Locate the cell with the specified text and output its [x, y] center coordinate. 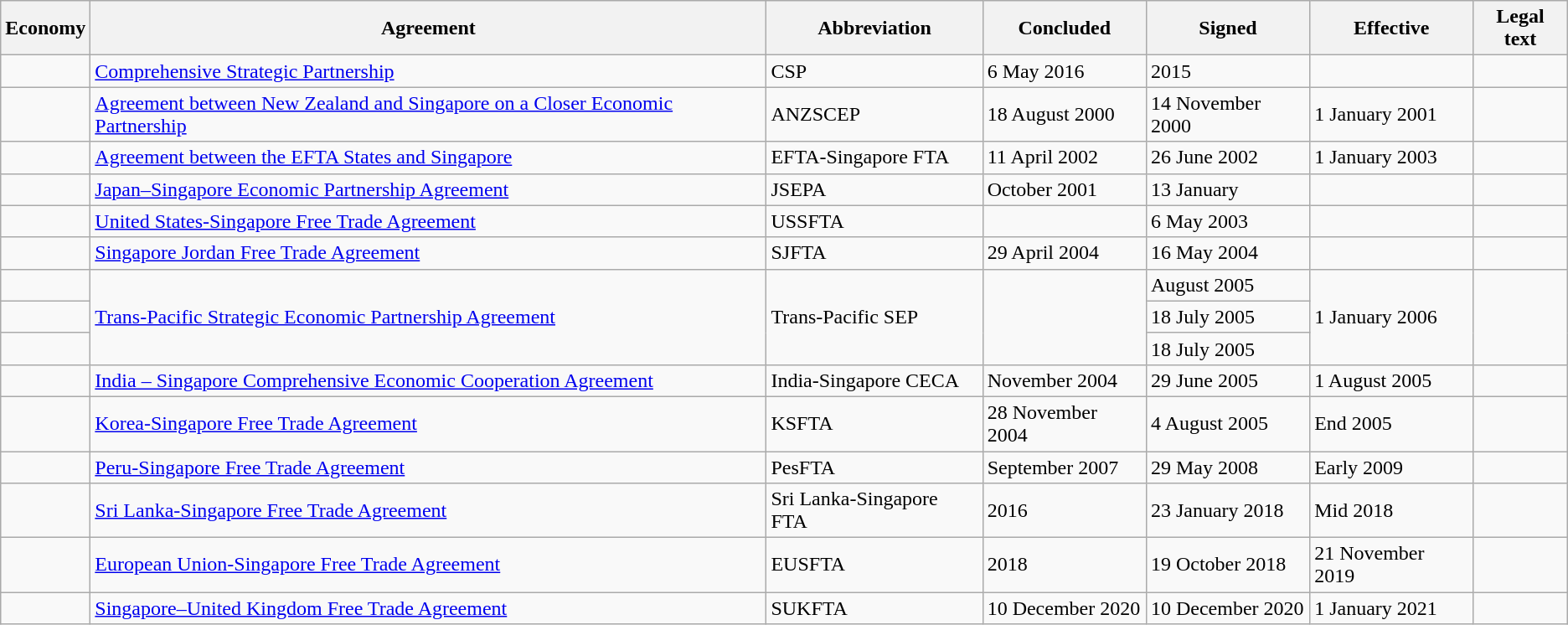
Effective [1392, 28]
2018 [1064, 565]
1 August 2005 [1392, 380]
ANZSCEP [874, 114]
Concluded [1064, 28]
Trans-Pacific Strategic Economic Partnership Agreement [429, 317]
Signed [1228, 28]
14 November 2000 [1228, 114]
1 January 2003 [1392, 158]
Mid 2018 [1392, 511]
Abbreviation [874, 28]
19 October 2018 [1228, 565]
Legal text [1520, 28]
Comprehensive Strategic Partnership [429, 71]
October 2001 [1064, 189]
29 May 2008 [1228, 467]
1 January 2006 [1392, 317]
Korea-Singapore Free Trade Agreement [429, 424]
KSFTA [874, 424]
September 2007 [1064, 467]
Trans-Pacific SEP [874, 317]
2016 [1064, 511]
13 January [1228, 189]
CSP [874, 71]
EFTA-Singapore FTA [874, 158]
Economy [45, 28]
SJFTA [874, 253]
2015 [1228, 71]
USSFTA [874, 221]
28 November 2004 [1064, 424]
United States-Singapore Free Trade Agreement [429, 221]
Japan–Singapore Economic Partnership Agreement [429, 189]
Agreement between New Zealand and Singapore on a Closer Economic Partnership [429, 114]
SUKFTA [874, 608]
November 2004 [1064, 380]
Singapore Jordan Free Trade Agreement [429, 253]
26 June 2002 [1228, 158]
6 May 2003 [1228, 221]
August 2005 [1228, 285]
EUSFTA [874, 565]
Peru-Singapore Free Trade Agreement [429, 467]
1 January 2001 [1392, 114]
4 August 2005 [1228, 424]
Early 2009 [1392, 467]
End 2005 [1392, 424]
India – Singapore Comprehensive Economic Cooperation Agreement [429, 380]
JSEPA [874, 189]
Singapore–United Kingdom Free Trade Agreement [429, 608]
6 May 2016 [1064, 71]
India-Singapore CECA [874, 380]
11 April 2002 [1064, 158]
Agreement between the EFTA States and Singapore [429, 158]
16 May 2004 [1228, 253]
29 April 2004 [1064, 253]
European Union-Singapore Free Trade Agreement [429, 565]
29 June 2005 [1228, 380]
18 August 2000 [1064, 114]
23 January 2018 [1228, 511]
Sri Lanka-Singapore FTA [874, 511]
Sri Lanka-Singapore Free Trade Agreement [429, 511]
Agreement [429, 28]
PesFTA [874, 467]
21 November 2019 [1392, 565]
1 January 2021 [1392, 608]
